Pinpoint the cell where the given text exists, returning its (x, y) midpoint coordinate. 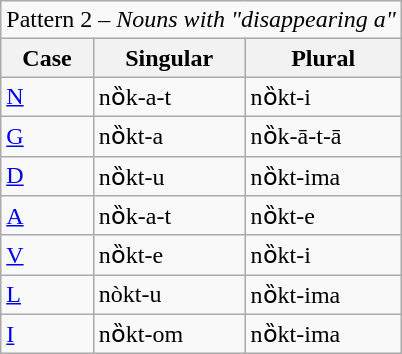
L (48, 295)
V (48, 255)
A (48, 216)
Case (48, 58)
Pattern 2 – Nouns with "disappearing a" (202, 20)
Plural (323, 58)
nòkt-u (169, 295)
G (48, 136)
nȍkt-u (169, 176)
I (48, 334)
N (48, 97)
nȍkt-om (169, 334)
Singular (169, 58)
nȍk-ā-t-ā (323, 136)
nȍkt-a (169, 136)
D (48, 176)
